Extract the [x, y] coordinate from the center of the cell holding the provided text.  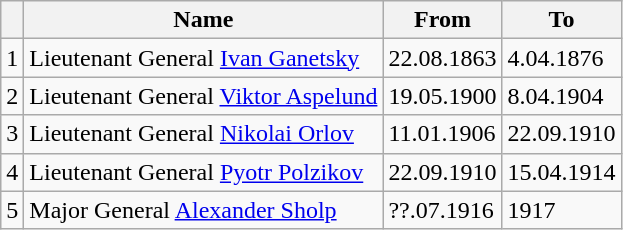
Lieutenant General Pyotr Polzikov [204, 172]
Lieutenant General Viktor Aspelund [204, 96]
3 [12, 134]
Major General Alexander Sholp [204, 210]
To [562, 20]
11.01.1906 [442, 134]
1 [12, 58]
5 [12, 210]
1917 [562, 210]
15.04.1914 [562, 172]
From [442, 20]
19.05.1900 [442, 96]
??.07.1916 [442, 210]
2 [12, 96]
4 [12, 172]
22.08.1863 [442, 58]
8.04.1904 [562, 96]
Name [204, 20]
4.04.1876 [562, 58]
Lieutenant General Ivan Ganetsky [204, 58]
Lieutenant General Nikolai Orlov [204, 134]
